Detect which cell encompasses the target text, then output its [X, Y] center coordinate. 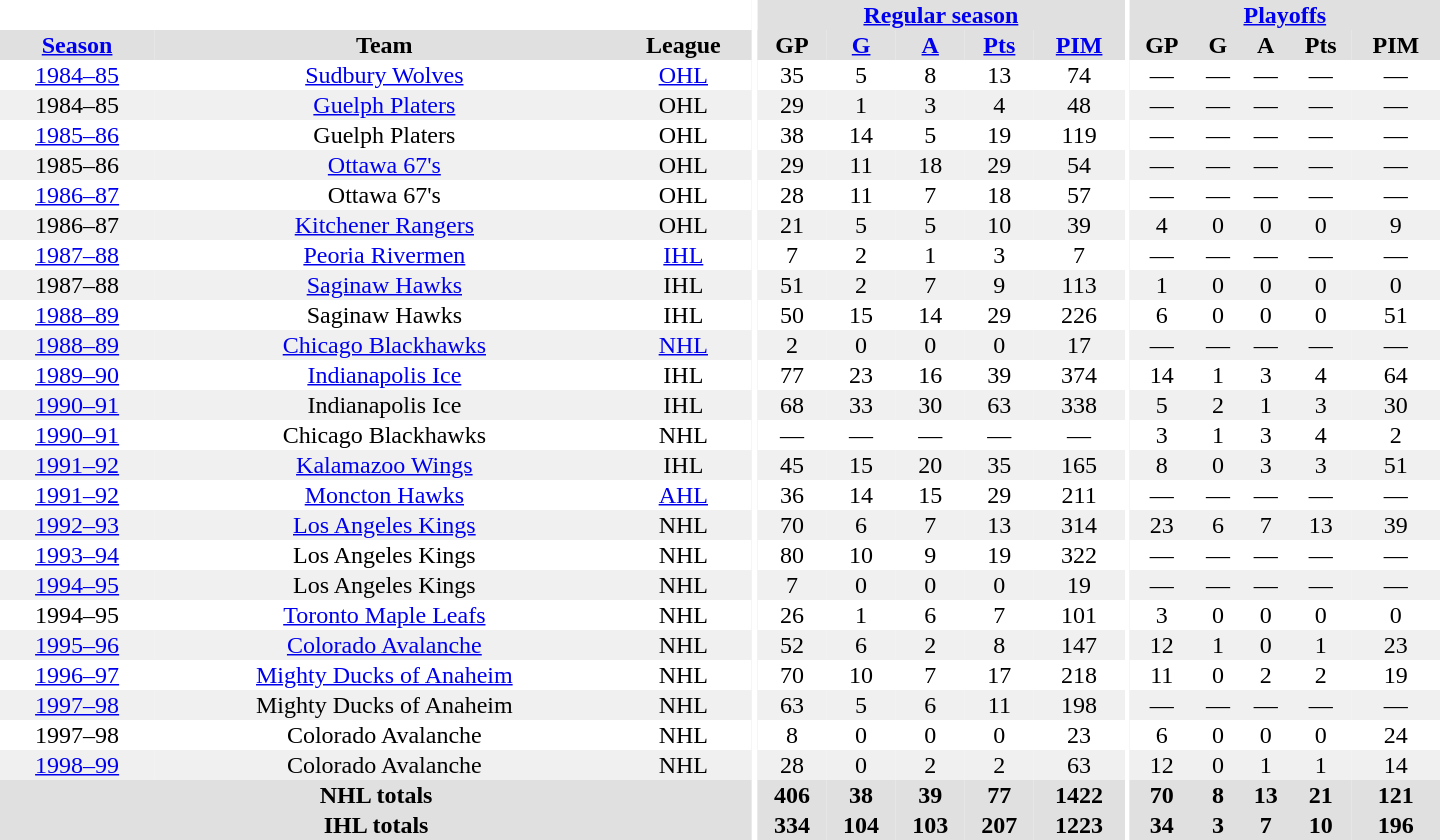
54 [1079, 165]
Team [384, 45]
50 [792, 315]
Regular season [940, 15]
IHL totals [376, 825]
218 [1079, 675]
1992–93 [77, 525]
211 [1079, 495]
406 [792, 795]
Playoffs [1285, 15]
36 [792, 495]
338 [1079, 405]
68 [792, 405]
198 [1079, 705]
Peoria Rivermen [384, 255]
121 [1396, 795]
45 [792, 465]
147 [1079, 645]
104 [862, 825]
64 [1396, 375]
119 [1079, 135]
52 [792, 645]
1422 [1079, 795]
NHL totals [376, 795]
24 [1396, 735]
314 [1079, 525]
80 [792, 555]
1223 [1079, 825]
74 [1079, 75]
Sudbury Wolves [384, 75]
33 [862, 405]
1996–97 [77, 675]
Kitchener Rangers [384, 225]
48 [1079, 105]
196 [1396, 825]
AHL [683, 495]
League [683, 45]
26 [792, 615]
1998–99 [77, 765]
1993–94 [77, 555]
1995–96 [77, 645]
101 [1079, 615]
113 [1079, 285]
226 [1079, 315]
1989–90 [77, 375]
57 [1079, 195]
165 [1079, 465]
34 [1162, 825]
20 [930, 465]
Season [77, 45]
322 [1079, 555]
Toronto Maple Leafs [384, 615]
207 [1000, 825]
103 [930, 825]
Moncton Hawks [384, 495]
Kalamazoo Wings [384, 465]
374 [1079, 375]
334 [792, 825]
16 [930, 375]
